Extract the [x, y] coordinate from the center of the cell holding the provided text.  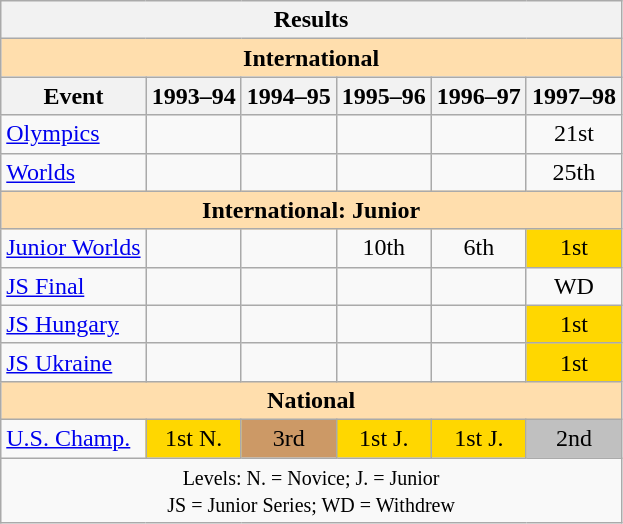
Worlds [74, 172]
1994–95 [288, 96]
Levels: N. = Novice; J. = Junior JS = Junior Series; WD = Withdrew [312, 490]
WD [574, 286]
Event [74, 96]
JS Final [74, 286]
1995–96 [384, 96]
Junior Worlds [74, 248]
25th [574, 172]
Results [312, 20]
Olympics [74, 134]
1st N. [194, 438]
International: Junior [312, 210]
1996–97 [478, 96]
2nd [574, 438]
1997–98 [574, 96]
International [312, 58]
JS Ukraine [74, 362]
10th [384, 248]
21st [574, 134]
National [312, 400]
3rd [288, 438]
1993–94 [194, 96]
U.S. Champ. [74, 438]
6th [478, 248]
JS Hungary [74, 324]
